Detect which cell encompasses the target text, then output its [x, y] center coordinate. 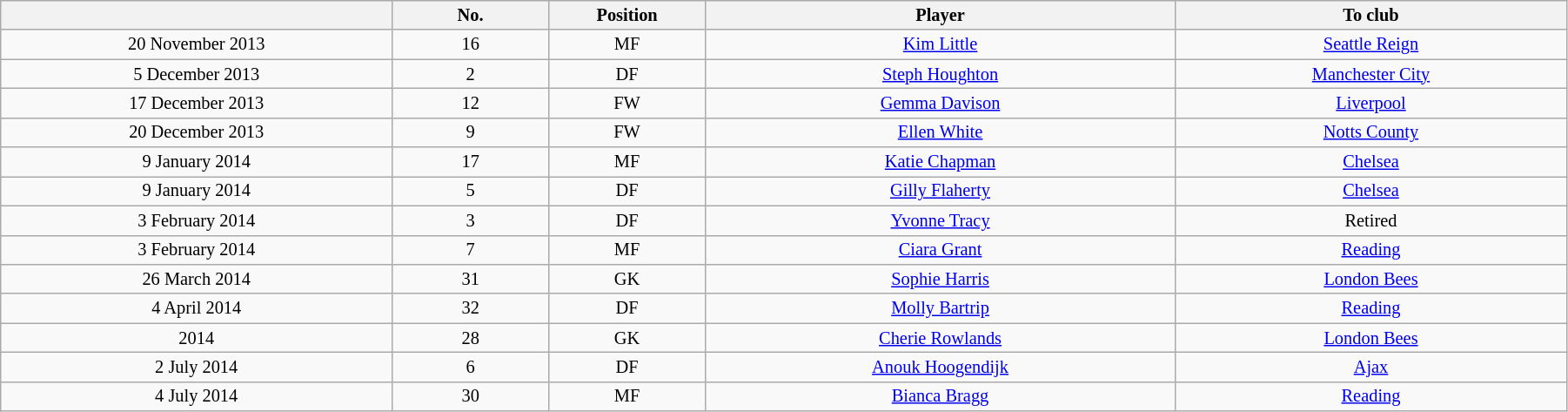
12 [471, 103]
Bianca Bragg [941, 396]
4 July 2014 [197, 396]
4 April 2014 [197, 308]
2 [471, 74]
Anouk Hoogendijk [941, 367]
20 November 2013 [197, 44]
2014 [197, 338]
Gemma Davison [941, 103]
Sophie Harris [941, 279]
Ciara Grant [941, 250]
6 [471, 367]
7 [471, 250]
9 [471, 132]
20 December 2013 [197, 132]
3 [471, 220]
Gilly Flaherty [941, 191]
5 December 2013 [197, 74]
No. [471, 15]
26 March 2014 [197, 279]
5 [471, 191]
Steph Houghton [941, 74]
To club [1371, 15]
Yvonne Tracy [941, 220]
Katie Chapman [941, 162]
Ellen White [941, 132]
Seattle Reign [1371, 44]
31 [471, 279]
16 [471, 44]
Kim Little [941, 44]
30 [471, 396]
2 July 2014 [197, 367]
Player [941, 15]
17 [471, 162]
Ajax [1371, 367]
Liverpool [1371, 103]
Cherie Rowlands [941, 338]
Molly Bartrip [941, 308]
28 [471, 338]
Position [627, 15]
Manchester City [1371, 74]
17 December 2013 [197, 103]
Retired [1371, 220]
32 [471, 308]
Notts County [1371, 132]
